Identify which cell holds the provided text, then report its [X, Y] central coordinate. 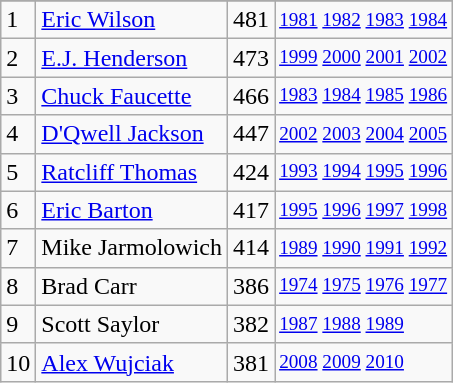
10 [18, 362]
1987 1988 1989 [364, 324]
Chuck Faucette [132, 96]
381 [252, 362]
7 [18, 248]
1981 1982 1983 1984 [364, 20]
417 [252, 210]
3 [18, 96]
2 [18, 58]
6 [18, 210]
481 [252, 20]
424 [252, 172]
382 [252, 324]
1983 1984 1985 1986 [364, 96]
Ratcliff Thomas [132, 172]
8 [18, 286]
5 [18, 172]
386 [252, 286]
466 [252, 96]
Eric Barton [132, 210]
4 [18, 134]
2008 2009 2010 [364, 362]
Alex Wujciak [132, 362]
414 [252, 248]
Brad Carr [132, 286]
Eric Wilson [132, 20]
447 [252, 134]
1974 1975 1976 1977 [364, 286]
1993 1994 1995 1996 [364, 172]
E.J. Henderson [132, 58]
1995 1996 1997 1998 [364, 210]
2002 2003 2004 2005 [364, 134]
473 [252, 58]
1999 2000 2001 2002 [364, 58]
D'Qwell Jackson [132, 134]
9 [18, 324]
Scott Saylor [132, 324]
Mike Jarmolowich [132, 248]
1989 1990 1991 1992 [364, 248]
1 [18, 20]
